Provide the [x, y] coordinate of the cell's center where the given text is located.  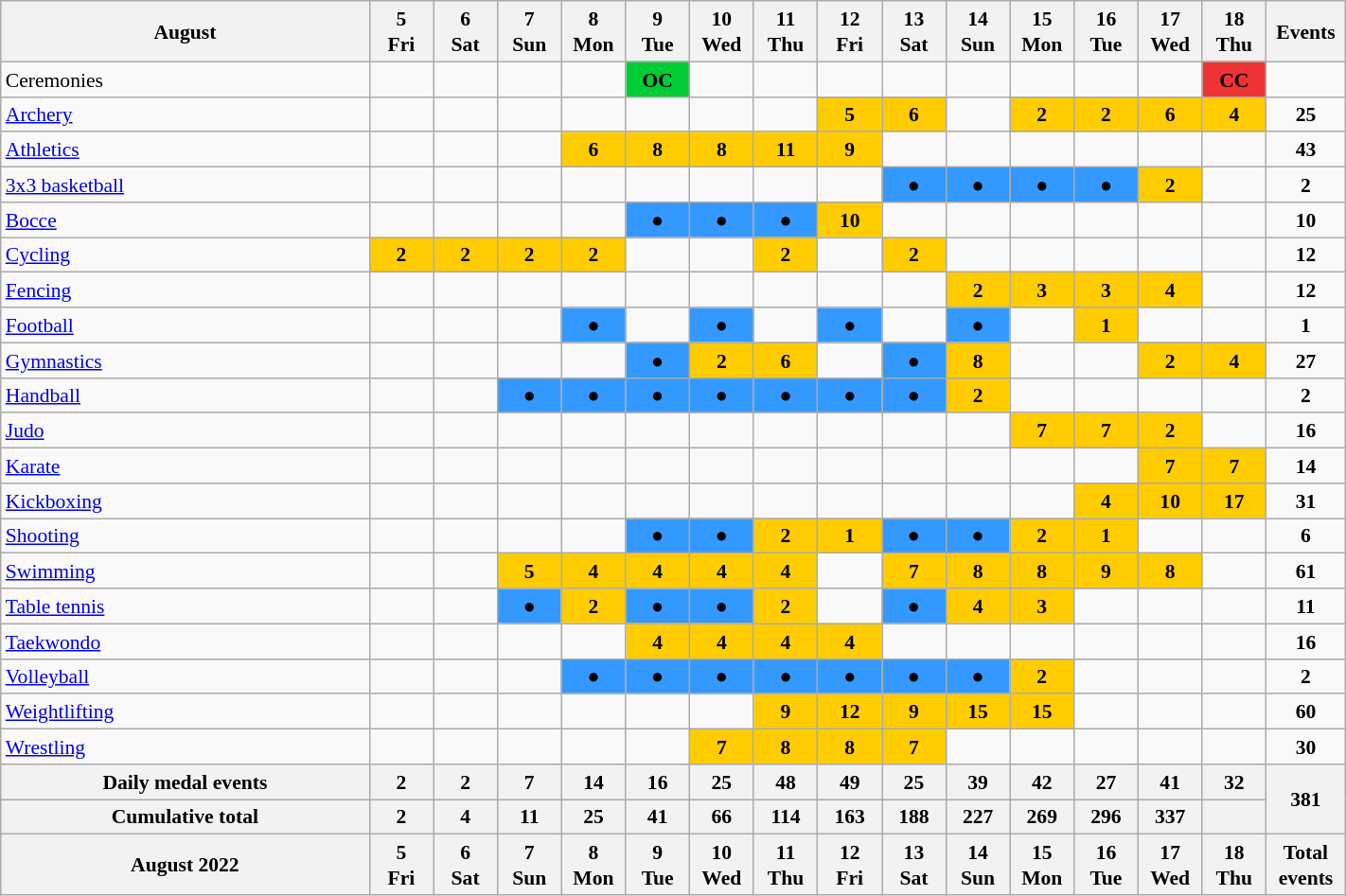
Cycling [186, 254]
39 [978, 782]
Karate [186, 466]
163 [850, 816]
227 [978, 816]
43 [1306, 149]
42 [1042, 782]
49 [850, 782]
Gymnastics [186, 360]
337 [1170, 816]
17 [1234, 500]
August 2022 [186, 865]
Bocce [186, 220]
August [186, 31]
30 [1306, 746]
32 [1234, 782]
188 [914, 816]
381 [1306, 799]
Ceremonies [186, 79]
Volleyball [186, 676]
48 [786, 782]
296 [1107, 816]
61 [1306, 571]
CC [1234, 79]
Handball [186, 395]
Daily medal events [186, 782]
Events [1306, 31]
Table tennis [186, 606]
Archery [186, 114]
Judo [186, 430]
Weightlifting [186, 712]
269 [1042, 816]
Shooting [186, 536]
114 [786, 816]
31 [1306, 500]
Taekwondo [186, 641]
Total events [1306, 865]
Kickboxing [186, 500]
Football [186, 325]
Swimming [186, 571]
OC [658, 79]
3x3 basketball [186, 184]
60 [1306, 712]
Wrestling [186, 746]
Fencing [186, 290]
66 [721, 816]
Cumulative total [186, 816]
Athletics [186, 149]
